Capture the cell that displays the provided text and extract its (x, y) central coordinate. 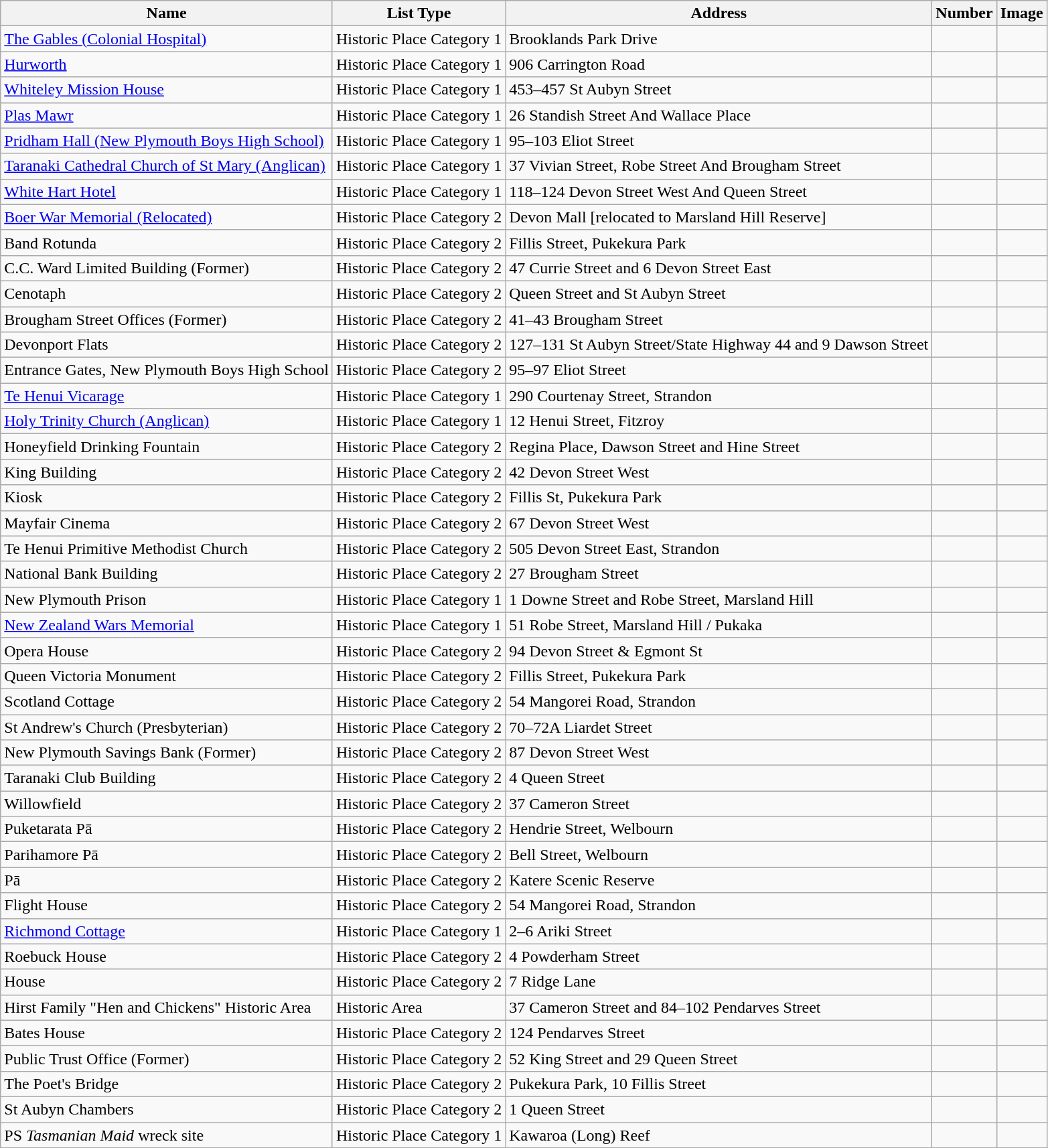
70–72A Liardet Street (719, 727)
906 Carrington Road (719, 64)
Devonport Flats (167, 345)
Pā (167, 880)
Brooklands Park Drive (719, 39)
95–97 Eliot Street (719, 370)
Flight House (167, 906)
C.C. Ward Limited Building (Former) (167, 268)
Pukekura Park, 10 Fillis Street (719, 1084)
St Aubyn Chambers (167, 1109)
42 Devon Street West (719, 472)
4 Queen Street (719, 778)
Historic Area (419, 1007)
1 Queen Street (719, 1109)
St Andrew's Church (Presbyterian) (167, 727)
Scotland Cottage (167, 701)
Regina Place, Dawson Street and Hine Street (719, 447)
Katere Scenic Reserve (719, 880)
118–124 Devon Street West And Queen Street (719, 192)
White Hart Hotel (167, 192)
Brougham Street Offices (Former) (167, 319)
505 Devon Street East, Strandon (719, 549)
King Building (167, 472)
List Type (419, 13)
37 Cameron Street and 84–102 Pendarves Street (719, 1007)
2–6 Ariki Street (719, 931)
Honeyfield Drinking Fountain (167, 447)
PS Tasmanian Maid wreck site (167, 1135)
National Bank Building (167, 574)
Fillis St, Pukekura Park (719, 498)
Hirst Family "Hen and Chickens" Historic Area (167, 1007)
87 Devon Street West (719, 753)
124 Pendarves Street (719, 1033)
Opera House (167, 650)
1 Downe Street and Robe Street, Marsland Hill (719, 599)
290 Courtenay Street, Strandon (719, 396)
Address (719, 13)
41–43 Brougham Street (719, 319)
Cenotaph (167, 293)
Te Henui Vicarage (167, 396)
Kiosk (167, 498)
New Plymouth Savings Bank (Former) (167, 753)
Bates House (167, 1033)
Te Henui Primitive Methodist Church (167, 549)
453–457 St Aubyn Street (719, 90)
26 Standish Street And Wallace Place (719, 115)
4 Powderham Street (719, 956)
Band Rotunda (167, 242)
95–103 Eliot Street (719, 141)
Richmond Cottage (167, 931)
Taranaki Cathedral Church of St Mary (Anglican) (167, 166)
37 Vivian Street, Robe Street And Brougham Street (719, 166)
Parihamore Pā (167, 855)
12 Henui Street, Fitzroy (719, 421)
House (167, 982)
Queen Victoria Monument (167, 676)
Mayfair Cinema (167, 523)
Image (1022, 13)
New Plymouth Prison (167, 599)
Hendrie Street, Welbourn (719, 829)
Willowfield (167, 804)
Plas Mawr (167, 115)
27 Brougham Street (719, 574)
Number (964, 13)
Queen Street and St Aubyn Street (719, 293)
Entrance Gates, New Plymouth Boys High School (167, 370)
94 Devon Street & Egmont St (719, 650)
127–131 St Aubyn Street/State Highway 44 and 9 Dawson Street (719, 345)
Boer War Memorial (Relocated) (167, 217)
Holy Trinity Church (Anglican) (167, 421)
Puketarata Pā (167, 829)
The Poet's Bridge (167, 1084)
67 Devon Street West (719, 523)
The Gables (Colonial Hospital) (167, 39)
Pridham Hall (New Plymouth Boys High School) (167, 141)
Name (167, 13)
Kawaroa (Long) Reef (719, 1135)
Bell Street, Welbourn (719, 855)
Devon Mall [relocated to Marsland Hill Reserve] (719, 217)
37 Cameron Street (719, 804)
Public Trust Office (Former) (167, 1058)
7 Ridge Lane (719, 982)
Hurworth (167, 64)
52 King Street and 29 Queen Street (719, 1058)
51 Robe Street, Marsland Hill / Pukaka (719, 625)
New Zealand Wars Memorial (167, 625)
Taranaki Club Building (167, 778)
47 Currie Street and 6 Devon Street East (719, 268)
Roebuck House (167, 956)
Whiteley Mission House (167, 90)
